Output the [X, Y] coordinate of the center of the cell containing the given text.  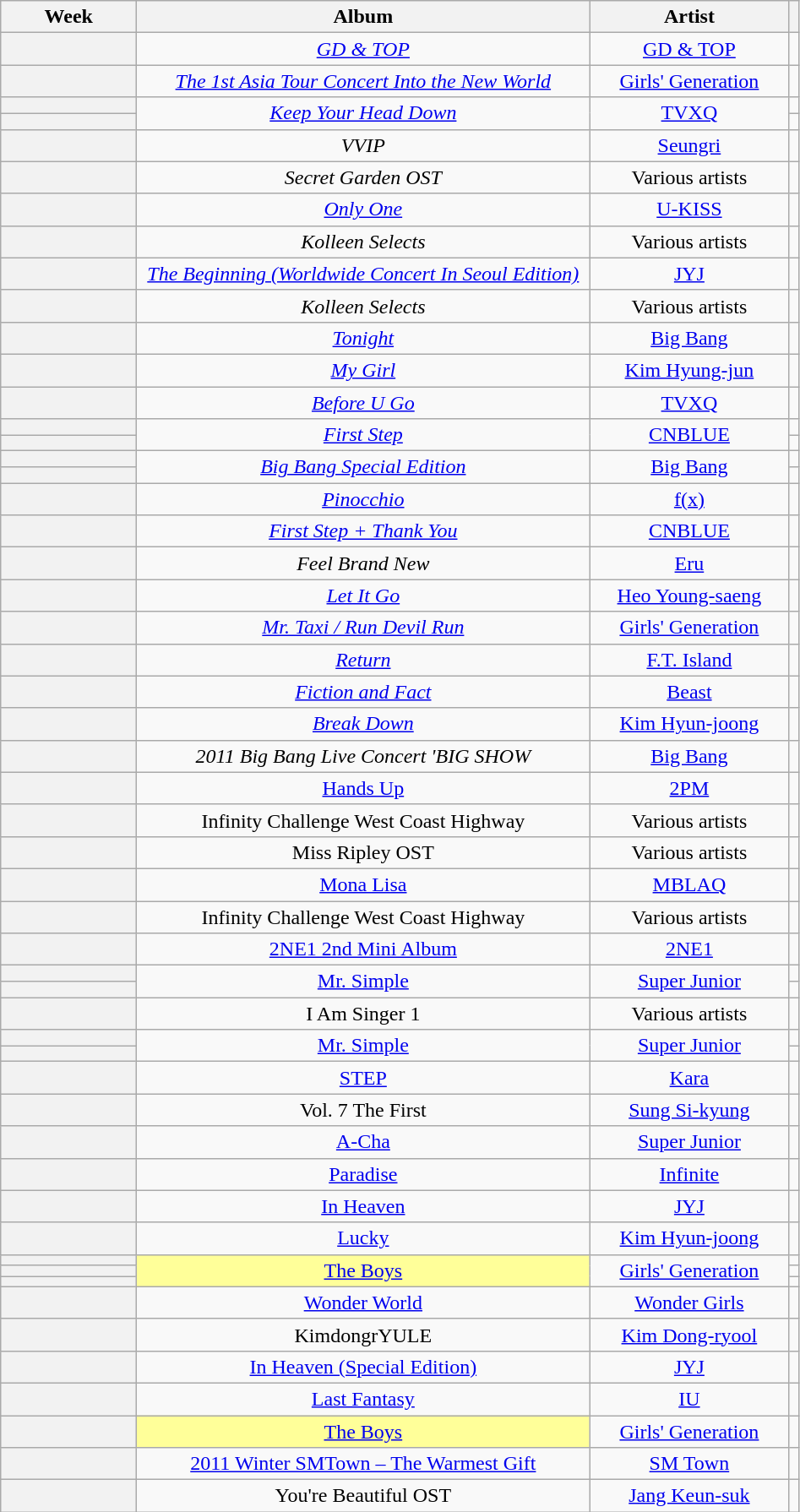
Sung Si-kyung [689, 1110]
Kara [689, 1078]
Infinite [689, 1174]
Week [69, 17]
Hands Up [363, 788]
Beast [689, 692]
SM Town [689, 1464]
2NE1 2nd Mini Album [363, 949]
Wonder World [363, 1303]
KimdongrYULE [363, 1335]
First Step [363, 435]
2PM [689, 788]
IU [689, 1399]
Lucky [363, 1238]
Fiction and Fact [363, 692]
Artist [689, 17]
Miss Ripley OST [363, 852]
Big Bang Special Edition [363, 467]
Heo Young-saeng [689, 596]
Let It Go [363, 596]
VVIP [363, 145]
Wonder Girls [689, 1303]
Pinocchio [363, 499]
Album [363, 17]
Secret Garden OST [363, 177]
The Beginning (Worldwide Concert In Seoul Edition) [363, 274]
Jang Keun-suk [689, 1496]
STEP [363, 1078]
A-Cha [363, 1142]
My Girl [363, 370]
Seungri [689, 145]
Paradise [363, 1174]
Break Down [363, 724]
In Heaven [363, 1206]
2011 Winter SMTown – The Warmest Gift [363, 1464]
Only One [363, 209]
U-KISS [689, 209]
Return [363, 660]
2011 Big Bang Live Concert 'BIG SHOW [363, 756]
In Heaven (Special Edition) [363, 1367]
Before U Go [363, 403]
Keep Your Head Down [363, 113]
2NE1 [689, 949]
f(x) [689, 499]
Kim Hyung-jun [689, 370]
Last Fantasy [363, 1399]
The 1st Asia Tour Concert Into the New World [363, 81]
You're Beautiful OST [363, 1496]
Tonight [363, 338]
Feel Brand New [363, 563]
First Step + Thank You [363, 531]
Vol. 7 The First [363, 1110]
MBLAQ [689, 884]
I Am Singer 1 [363, 1014]
Mona Lisa [363, 884]
Kim Dong-ryool [689, 1335]
Eru [689, 563]
F.T. Island [689, 660]
Mr. Taxi / Run Devil Run [363, 628]
